Locate the cell with the specified text and output its [x, y] center coordinate. 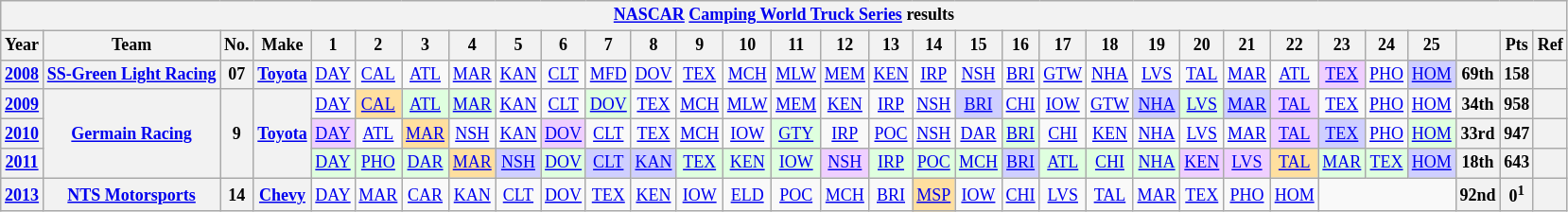
Germain Racing [131, 133]
17 [1063, 45]
NASCAR Camping World Truck Series results [784, 15]
158 [1517, 74]
958 [1517, 104]
10 [747, 45]
CAR [426, 195]
7 [608, 45]
Ref [1550, 45]
2 [378, 45]
GTY [796, 132]
11 [796, 45]
2008 [23, 74]
MFD [608, 74]
24 [1386, 45]
No. [236, 45]
34th [1477, 104]
MSP [934, 195]
Chevy [282, 195]
2009 [23, 104]
947 [1517, 132]
33rd [1477, 132]
18th [1477, 163]
92nd [1477, 195]
20 [1202, 45]
23 [1342, 45]
18 [1110, 45]
4 [472, 45]
ELD [747, 195]
15 [979, 45]
SS-Green Light Racing [131, 74]
1 [333, 45]
5 [518, 45]
6 [564, 45]
2010 [23, 132]
01 [1517, 195]
3 [426, 45]
21 [1247, 45]
19 [1157, 45]
643 [1517, 163]
2013 [23, 195]
Pts [1517, 45]
07 [236, 74]
13 [891, 45]
2011 [23, 163]
8 [653, 45]
69th [1477, 74]
12 [845, 45]
25 [1432, 45]
Team [131, 45]
Make [282, 45]
Year [23, 45]
22 [1294, 45]
16 [1020, 45]
NTS Motorsports [131, 195]
